Output the [X, Y] coordinate of the center of the cell containing the given text.  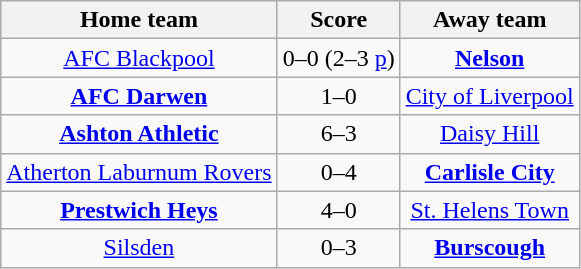
4–0 [338, 210]
AFC Blackpool [139, 58]
Score [338, 20]
Nelson [490, 58]
Atherton Laburnum Rovers [139, 172]
Silsden [139, 248]
Burscough [490, 248]
6–3 [338, 134]
Daisy Hill [490, 134]
0–4 [338, 172]
Away team [490, 20]
1–0 [338, 96]
Prestwich Heys [139, 210]
0–0 (2–3 p) [338, 58]
Carlisle City [490, 172]
Home team [139, 20]
City of Liverpool [490, 96]
St. Helens Town [490, 210]
0–3 [338, 248]
AFC Darwen [139, 96]
Ashton Athletic [139, 134]
